Output the [X, Y] coordinate of the center of the cell containing the given text.  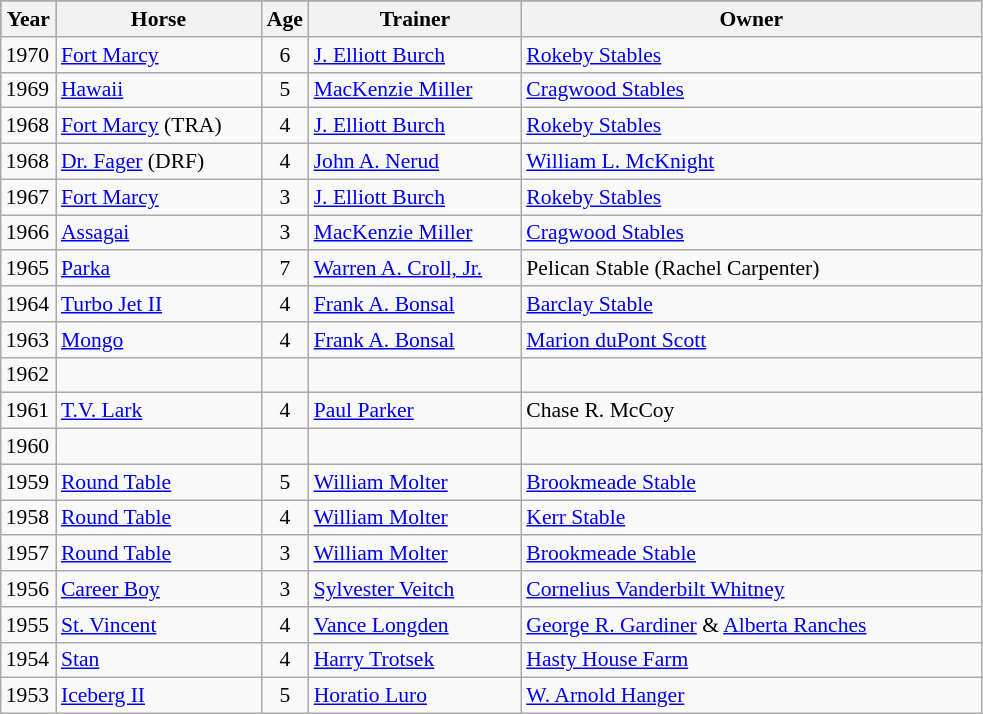
Career Boy [158, 589]
1961 [28, 411]
George R. Gardiner & Alberta Ranches [751, 625]
Fort Marcy (TRA) [158, 126]
Barclay Stable [751, 304]
Chase R. McCoy [751, 411]
Mongo [158, 340]
Dr. Fager (DRF) [158, 162]
1957 [28, 554]
Vance Longden [416, 625]
1970 [28, 55]
T.V. Lark [158, 411]
Hasty House Farm [751, 660]
1964 [28, 304]
Year [28, 19]
1958 [28, 518]
Harry Trotsek [416, 660]
Iceberg II [158, 696]
1953 [28, 696]
1962 [28, 375]
1969 [28, 90]
1963 [28, 340]
Hawaii [158, 90]
Pelican Stable (Rachel Carpenter) [751, 269]
Owner [751, 19]
Stan [158, 660]
Marion duPont Scott [751, 340]
Horse [158, 19]
1959 [28, 482]
1966 [28, 233]
1967 [28, 197]
Paul Parker [416, 411]
St. Vincent [158, 625]
Kerr Stable [751, 518]
1960 [28, 447]
1956 [28, 589]
W. Arnold Hanger [751, 696]
1965 [28, 269]
John A. Nerud [416, 162]
7 [285, 269]
1954 [28, 660]
Parka [158, 269]
1955 [28, 625]
Trainer [416, 19]
Assagai [158, 233]
Horatio Luro [416, 696]
Cornelius Vanderbilt Whitney [751, 589]
William L. McKnight [751, 162]
Age [285, 19]
Sylvester Veitch [416, 589]
Warren A. Croll, Jr. [416, 269]
Turbo Jet II [158, 304]
6 [285, 55]
